Search for the cell housing the specified text and yield its [X, Y] center coordinate. 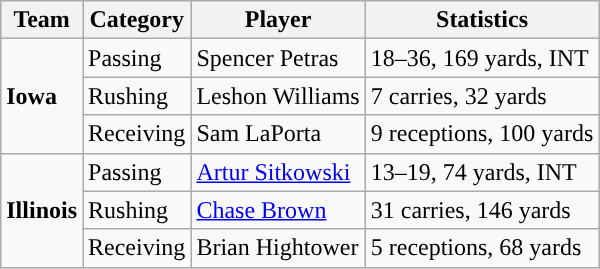
Player [278, 20]
18–36, 169 yards, INT [482, 58]
5 receptions, 68 yards [482, 248]
Brian Hightower [278, 248]
Team [42, 20]
13–19, 74 yards, INT [482, 172]
Statistics [482, 20]
Iowa [42, 96]
7 carries, 32 yards [482, 96]
Artur Sitkowski [278, 172]
Leshon Williams [278, 96]
31 carries, 146 yards [482, 210]
Sam LaPorta [278, 134]
Category [137, 20]
Chase Brown [278, 210]
Illinois [42, 210]
9 receptions, 100 yards [482, 134]
Spencer Petras [278, 58]
